Return [X, Y] of the center of cell containing provided text 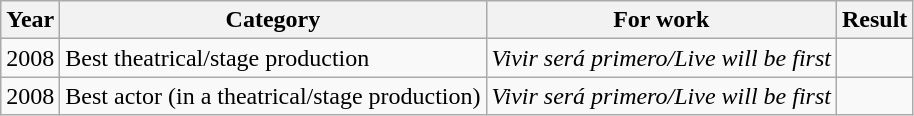
Year [30, 20]
Best actor (in a theatrical/stage production) [273, 96]
Best theatrical/stage production [273, 58]
Category [273, 20]
For work [661, 20]
Result [874, 20]
